Find where the given text appears and provide that cell's center as (X, Y) coordinate. 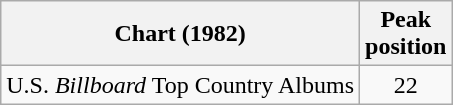
Peakposition (406, 34)
22 (406, 85)
Chart (1982) (180, 34)
U.S. Billboard Top Country Albums (180, 85)
